Identify which cell holds the provided text, then report its (x, y) central coordinate. 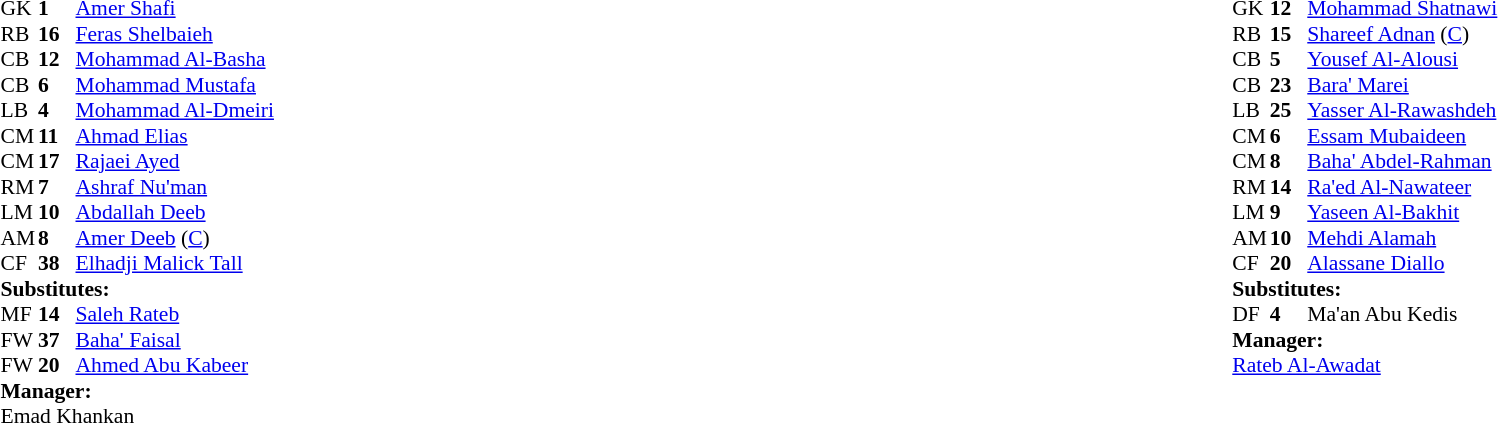
Elhadji Malick Tall (175, 263)
17 (57, 161)
Abdallah Deeb (175, 213)
Feras Shelbaieh (175, 34)
Bara' Marei (1402, 85)
Mohammad Al-Basha (175, 59)
16 (57, 34)
38 (57, 263)
Baha' Faisal (175, 340)
Mohammad Al-Dmeiri (175, 111)
Ahmad Elias (175, 136)
25 (1289, 111)
37 (57, 340)
Ra'ed Al-Nawateer (1402, 187)
Mohammad Mustafa (175, 85)
Ahmed Abu Kabeer (175, 365)
Baha' Abdel-Rahman (1402, 161)
Yaseen Al-Bakhit (1402, 213)
Rajaei Ayed (175, 161)
DF (1251, 315)
Shareef Adnan (C) (1402, 34)
Mehdi Alamah (1402, 238)
Amer Deeb (C) (175, 238)
Saleh Rateb (175, 315)
15 (1289, 34)
11 (57, 136)
Rateb Al-Awadat (1364, 365)
Yasser Al-Rawashdeh (1402, 111)
Ma'an Abu Kedis (1402, 315)
5 (1289, 59)
Yousef Al-Alousi (1402, 59)
Ashraf Nu'man (175, 187)
Alassane Diallo (1402, 263)
23 (1289, 85)
12 (57, 59)
7 (57, 187)
9 (1289, 213)
MF (19, 315)
Essam Mubaideen (1402, 136)
